Find where the given text appears and provide that cell's center as [X, Y] coordinate. 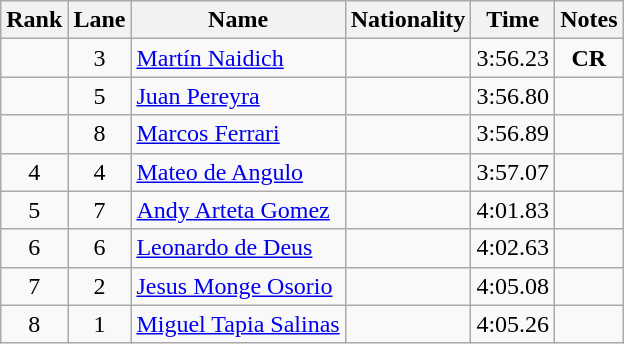
Time [513, 20]
Leonardo de Deus [238, 248]
Jesus Monge Osorio [238, 286]
Andy Arteta Gomez [238, 210]
3:56.23 [513, 58]
3 [100, 58]
Rank [34, 20]
Lane [100, 20]
Mateo de Angulo [238, 172]
4:02.63 [513, 248]
1 [100, 324]
Miguel Tapia Salinas [238, 324]
Juan Pereyra [238, 96]
4:05.08 [513, 286]
3:56.89 [513, 134]
CR [589, 58]
Notes [589, 20]
Name [238, 20]
3:57.07 [513, 172]
Martín Naidich [238, 58]
Nationality [408, 20]
4:05.26 [513, 324]
4:01.83 [513, 210]
2 [100, 286]
Marcos Ferrari [238, 134]
3:56.80 [513, 96]
